From the cell containing the given text, extract its center point as [x, y] coordinate. 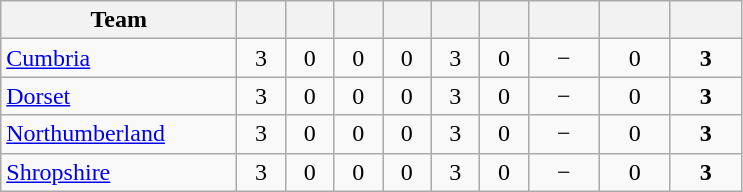
Cumbria [119, 58]
Northumberland [119, 134]
Shropshire [119, 172]
Dorset [119, 96]
Team [119, 20]
